Extract the (X, Y) coordinate from the center of the cell holding the provided text.  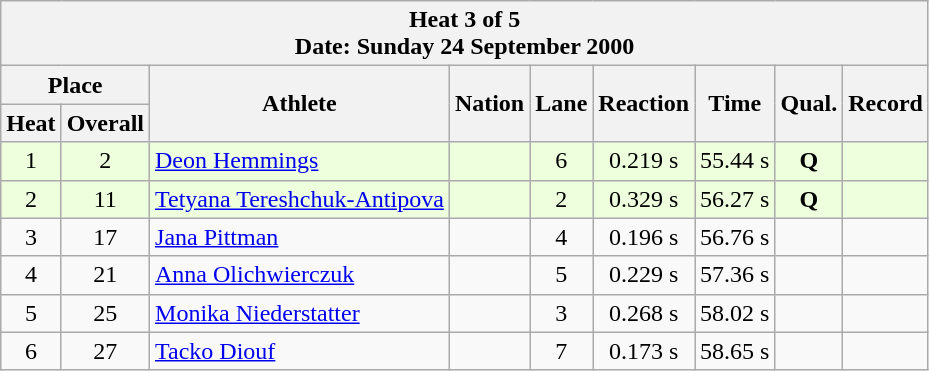
Record (886, 104)
Jana Pittman (300, 237)
0.173 s (644, 351)
Lane (562, 104)
Heat (31, 123)
11 (105, 199)
Heat 3 of 5 Date: Sunday 24 September 2000 (465, 34)
7 (562, 351)
58.02 s (735, 313)
1 (31, 161)
Place (76, 85)
21 (105, 275)
0.229 s (644, 275)
Nation (489, 104)
Anna Olichwierczuk (300, 275)
0.219 s (644, 161)
17 (105, 237)
27 (105, 351)
Tetyana Tereshchuk-Antipova (300, 199)
Overall (105, 123)
57.36 s (735, 275)
58.65 s (735, 351)
Tacko Diouf (300, 351)
Monika Niederstatter (300, 313)
0.268 s (644, 313)
25 (105, 313)
0.329 s (644, 199)
Athlete (300, 104)
56.76 s (735, 237)
0.196 s (644, 237)
Deon Hemmings (300, 161)
56.27 s (735, 199)
Reaction (644, 104)
Time (735, 104)
Qual. (809, 104)
55.44 s (735, 161)
